Detect which cell encompasses the target text, then output its [x, y] center coordinate. 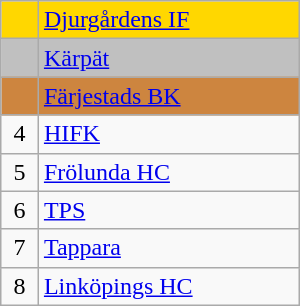
7 [20, 248]
6 [20, 210]
TPS [168, 210]
HIFK [168, 134]
Linköpings HC [168, 286]
8 [20, 286]
4 [20, 134]
Kärpät [168, 58]
Frölunda HC [168, 172]
Tappara [168, 248]
Djurgårdens IF [168, 20]
Färjestads BK [168, 96]
5 [20, 172]
